Extract the [x, y] coordinate from the center of the cell holding the provided text.  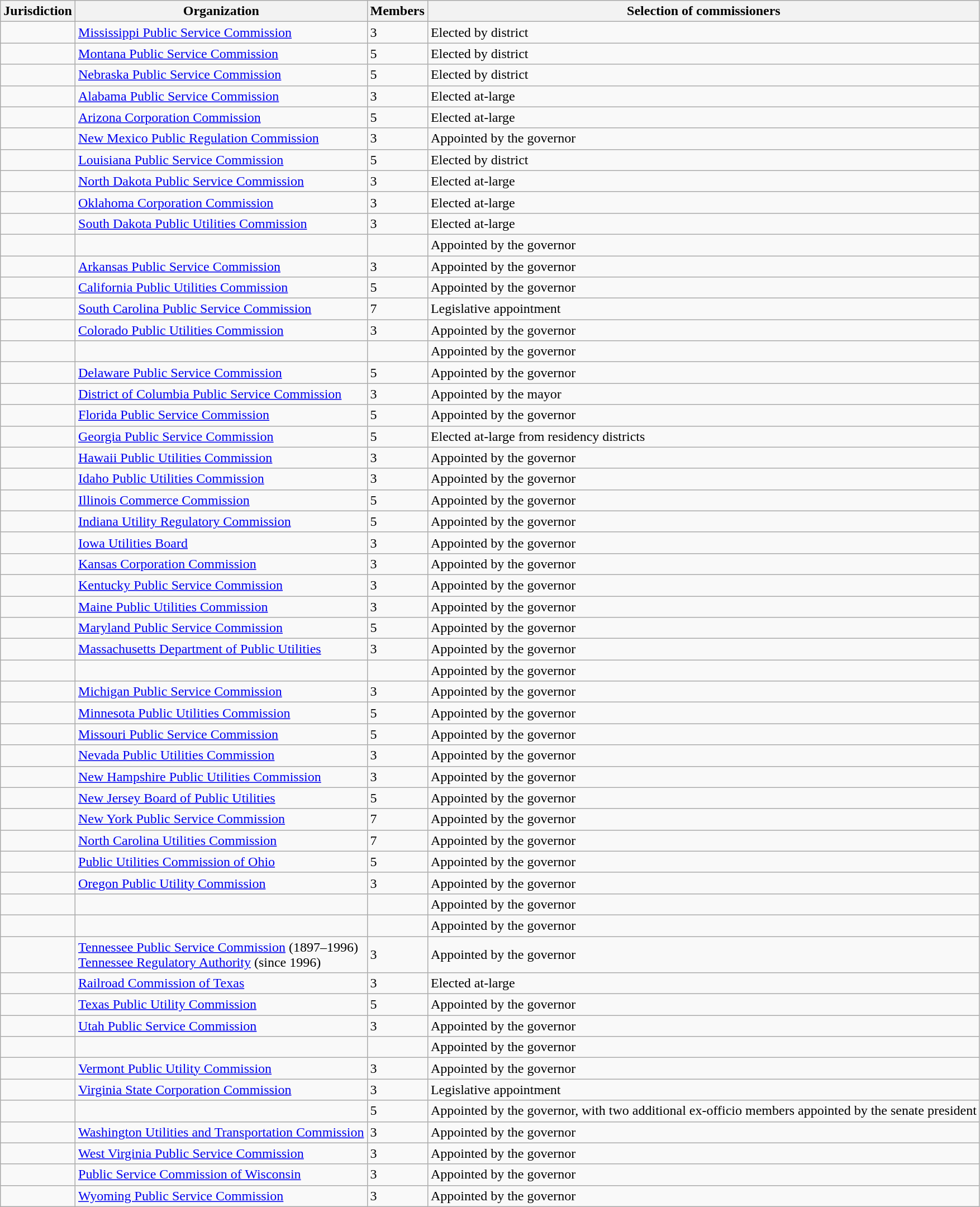
Virginia State Corporation Commission [221, 1090]
Nevada Public Utilities Commission [221, 755]
Alabama Public Service Commission [221, 96]
Appointed by the mayor [703, 394]
North Dakota Public Service Commission [221, 181]
Massachusetts Department of Public Utilities [221, 649]
New Hampshire Public Utilities Commission [221, 777]
Idaho Public Utilities Commission [221, 479]
Kansas Corporation Commission [221, 564]
Maine Public Utilities Commission [221, 606]
Appointed by the governor, with two additional ex-officio members appointed by the senate president [703, 1111]
Public Service Commission of Wisconsin [221, 1175]
Railroad Commission of Texas [221, 983]
Maryland Public Service Commission [221, 628]
Florida Public Service Commission [221, 415]
South Carolina Public Service Commission [221, 309]
Illinois Commerce Commission [221, 500]
Louisiana Public Service Commission [221, 160]
Arkansas Public Service Commission [221, 267]
Elected at-large from residency districts [703, 436]
Wyoming Public Service Commission [221, 1196]
Oklahoma Corporation Commission [221, 202]
Texas Public Utility Commission [221, 1005]
Vermont Public Utility Commission [221, 1068]
California Public Utilities Commission [221, 288]
West Virginia Public Service Commission [221, 1153]
Members [397, 11]
District of Columbia Public Service Commission [221, 394]
Oregon Public Utility Commission [221, 883]
North Carolina Utilities Commission [221, 840]
Georgia Public Service Commission [221, 436]
Selection of commissioners [703, 11]
Delaware Public Service Commission [221, 373]
Arizona Corporation Commission [221, 117]
Michigan Public Service Commission [221, 692]
Minnesota Public Utilities Commission [221, 713]
Colorado Public Utilities Commission [221, 330]
New Jersey Board of Public Utilities [221, 798]
Public Utilities Commission of Ohio [221, 862]
Montana Public Service Commission [221, 54]
New York Public Service Commission [221, 819]
Mississippi Public Service Commission [221, 32]
South Dakota Public Utilities Commission [221, 224]
Kentucky Public Service Commission [221, 585]
Organization [221, 11]
Utah Public Service Commission [221, 1026]
Nebraska Public Service Commission [221, 75]
Indiana Utility Regulatory Commission [221, 521]
Jurisdiction [38, 11]
Iowa Utilities Board [221, 543]
Washington Utilities and Transportation Commission [221, 1132]
Hawaii Public Utilities Commission [221, 458]
Missouri Public Service Commission [221, 734]
Tennessee Public Service Commission (1897–1996)Tennessee Regulatory Authority (since 1996) [221, 954]
New Mexico Public Regulation Commission [221, 139]
